Return (X, Y) of the center of cell containing provided text 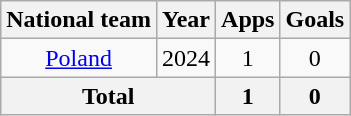
Total (108, 96)
Year (186, 20)
National team (79, 20)
Goals (315, 20)
2024 (186, 58)
Apps (248, 20)
Poland (79, 58)
